Capture the cell that displays the provided text and extract its (x, y) central coordinate. 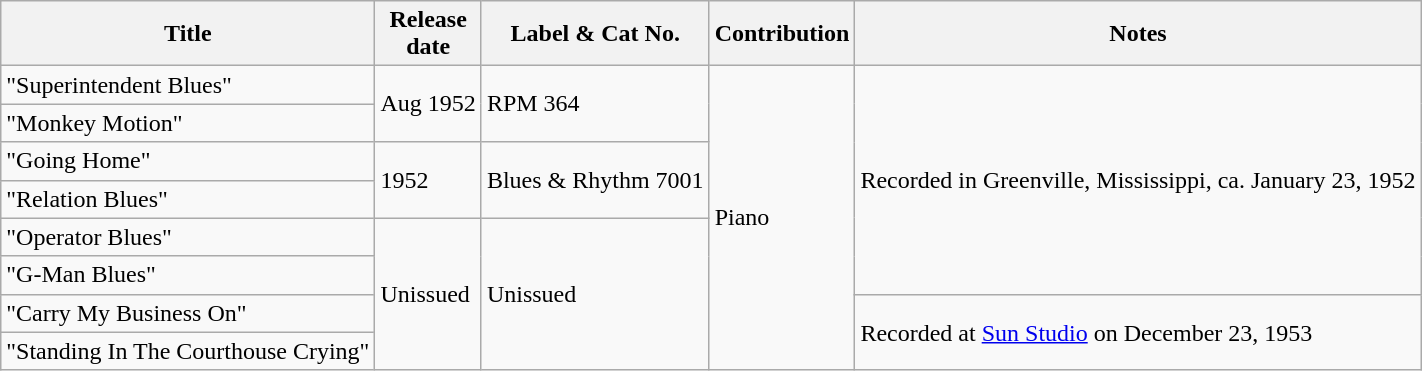
Releasedate (428, 34)
"Carry My Business On" (188, 313)
Recorded in Greenville, Mississippi, ca. January 23, 1952 (1138, 180)
Aug 1952 (428, 104)
Notes (1138, 34)
"Standing In The Courthouse Crying" (188, 351)
"Going Home" (188, 161)
Contribution (782, 34)
"G-Man Blues" (188, 275)
Recorded at Sun Studio on December 23, 1953 (1138, 332)
"Superintendent Blues" (188, 85)
"Monkey Motion" (188, 123)
Title (188, 34)
Piano (782, 218)
1952 (428, 180)
Blues & Rhythm 7001 (595, 180)
"Operator Blues" (188, 237)
"Relation Blues" (188, 199)
Label & Cat No. (595, 34)
RPM 364 (595, 104)
